From the cell containing the given text, extract its center point as (X, Y) coordinate. 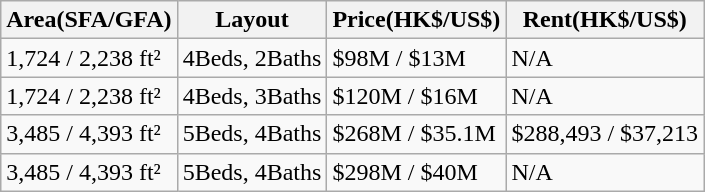
4Beds, 2Baths (252, 58)
$268M / $35.1M (416, 134)
Layout (252, 20)
$98M / $13M (416, 58)
$120M / $16M (416, 96)
$298M / $40M (416, 172)
4Beds, 3Baths (252, 96)
Price(HK$/US$) (416, 20)
$288,493 / $37,213 (605, 134)
Rent(HK$/US$) (605, 20)
Area(SFA/GFA) (89, 20)
